From the cell containing the given text, extract its center point as [X, Y] coordinate. 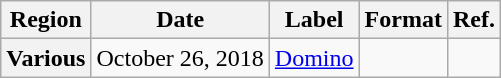
Ref. [474, 20]
Various [46, 58]
Date [180, 20]
October 26, 2018 [180, 58]
Region [46, 20]
Format [403, 20]
Domino [314, 58]
Label [314, 20]
